Search for the cell housing the specified text and yield its (X, Y) center coordinate. 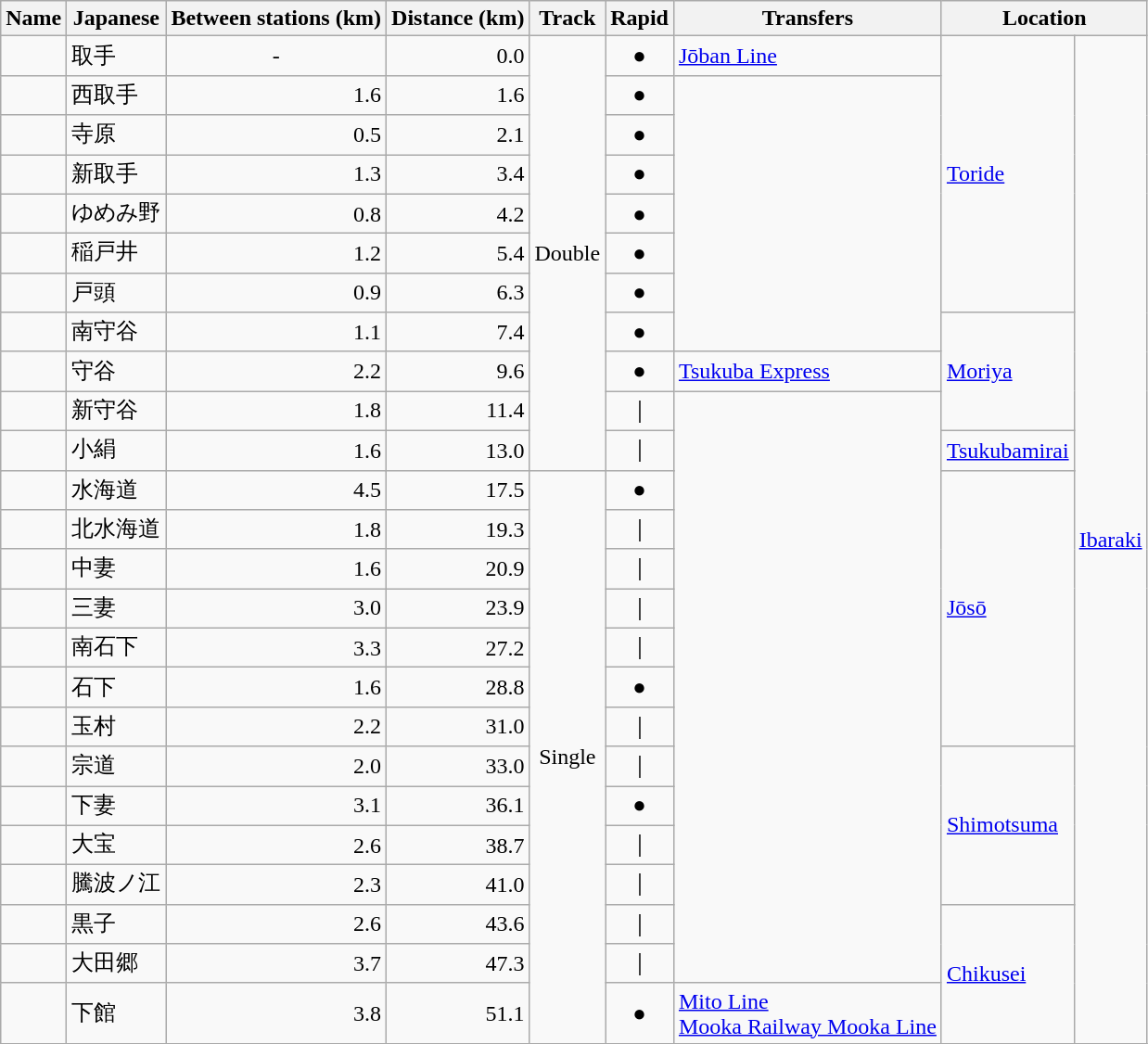
寺原 (117, 135)
Chikusei (1007, 974)
17.5 (458, 490)
51.1 (458, 1012)
1.1 (276, 332)
Shimotsuma (1007, 825)
- (276, 56)
Transfers (807, 19)
Location (1044, 19)
Moriya (1007, 372)
南石下 (117, 647)
43.6 (458, 923)
7.4 (458, 332)
Jōban Line (807, 56)
新取手 (117, 174)
新守谷 (117, 412)
19.3 (458, 530)
23.9 (458, 608)
4.5 (276, 490)
大宝 (117, 846)
大田郷 (117, 964)
11.4 (458, 412)
Toride (1007, 174)
騰波ノ江 (117, 885)
Japanese (117, 19)
稲戸井 (117, 254)
0.5 (276, 135)
3.8 (276, 1012)
Tsukubamirai (1007, 451)
41.0 (458, 885)
13.0 (458, 451)
Between stations (km) (276, 19)
戸頭 (117, 293)
1.2 (276, 254)
3.7 (276, 964)
Tsukuba Express (807, 371)
下妻 (117, 807)
6.3 (458, 293)
4.2 (458, 213)
黒子 (117, 923)
47.3 (458, 964)
水海道 (117, 490)
下館 (117, 1012)
Name (33, 19)
石下 (117, 688)
Mito LineMooka Railway Mooka Line (807, 1012)
3.4 (458, 174)
守谷 (117, 371)
Ibaraki (1111, 540)
1.3 (276, 174)
31.0 (458, 727)
取手 (117, 56)
2.0 (276, 766)
Jōsō (1007, 608)
9.6 (458, 371)
Distance (km) (458, 19)
38.7 (458, 846)
0.8 (276, 213)
Track (568, 19)
3.3 (276, 647)
中妻 (117, 569)
5.4 (458, 254)
3.0 (276, 608)
西取手 (117, 95)
Rapid (640, 19)
ゆめみ野 (117, 213)
Double (568, 253)
2.1 (458, 135)
36.1 (458, 807)
33.0 (458, 766)
玉村 (117, 727)
北水海道 (117, 530)
28.8 (458, 688)
0.0 (458, 56)
小絹 (117, 451)
2.3 (276, 885)
3.1 (276, 807)
三妻 (117, 608)
南守谷 (117, 332)
0.9 (276, 293)
宗道 (117, 766)
20.9 (458, 569)
27.2 (458, 647)
Single (568, 757)
